Output the (x, y) coordinate of the center of the cell containing the given text.  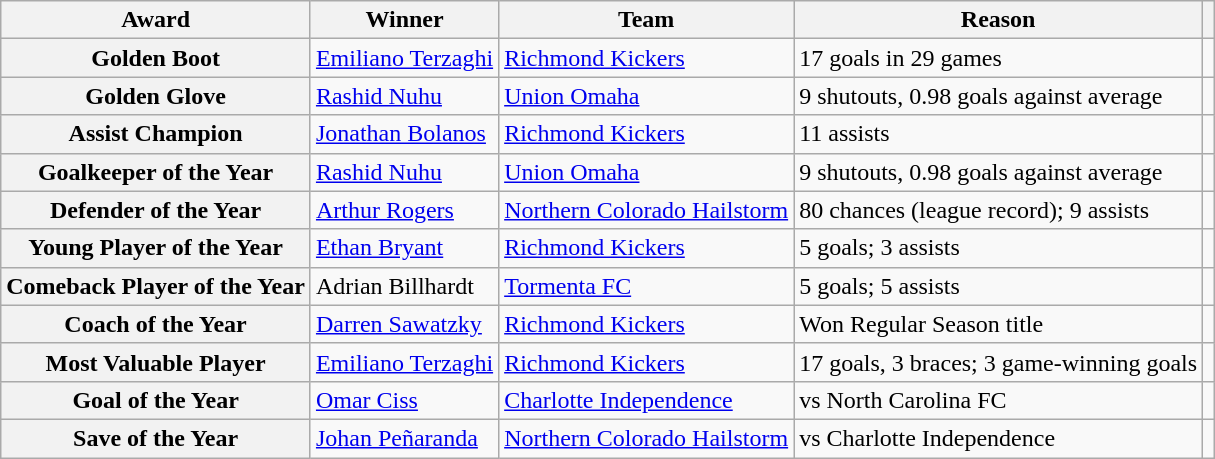
Coach of the Year (156, 324)
17 goals in 29 games (998, 58)
Most Valuable Player (156, 362)
Team (646, 20)
Won Regular Season title (998, 324)
Young Player of the Year (156, 248)
80 chances (league record); 9 assists (998, 210)
Adrian Billhardt (404, 286)
5 goals; 3 assists (998, 248)
Golden Boot (156, 58)
Charlotte Independence (646, 400)
Comeback Player of the Year (156, 286)
11 assists (998, 134)
Ethan Bryant (404, 248)
vs Charlotte Independence (998, 438)
Arthur Rogers (404, 210)
Darren Sawatzky (404, 324)
Tormenta FC (646, 286)
Reason (998, 20)
5 goals; 5 assists (998, 286)
Omar Ciss (404, 400)
vs North Carolina FC (998, 400)
Jonathan Bolanos (404, 134)
Goalkeeper of the Year (156, 172)
Award (156, 20)
Save of the Year (156, 438)
Goal of the Year (156, 400)
Winner (404, 20)
Assist Champion (156, 134)
Golden Glove (156, 96)
Johan Peñaranda (404, 438)
17 goals, 3 braces; 3 game-winning goals (998, 362)
Defender of the Year (156, 210)
